From the cell containing the given text, extract its center point as [X, Y] coordinate. 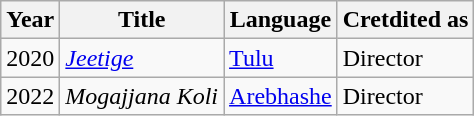
Title [142, 20]
Jeetige [142, 58]
Year [30, 20]
2020 [30, 58]
Mogajjana Koli [142, 96]
Tulu [281, 58]
Arebhashe [281, 96]
Language [281, 20]
2022 [30, 96]
Cretdited as [406, 20]
